For the text-containing cell, return its midpoint in [X, Y] coordinate format. 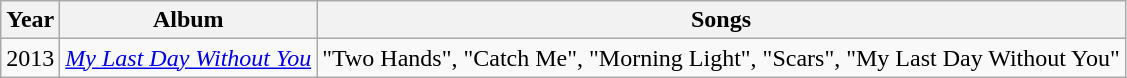
Album [188, 20]
"Two Hands", "Catch Me", "Morning Light", "Scars", "My Last Day Without You" [722, 58]
My Last Day Without You [188, 58]
2013 [30, 58]
Songs [722, 20]
Year [30, 20]
